Determine the (X, Y) coordinate at the center of the cell enclosing the given text.  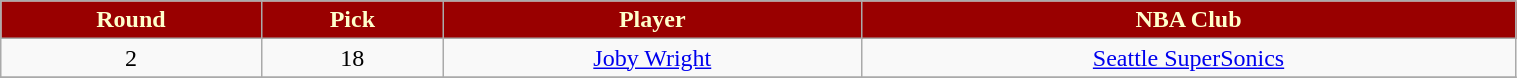
Player (652, 20)
Pick (352, 20)
NBA Club (1188, 20)
Seattle SuperSonics (1188, 58)
Round (131, 20)
18 (352, 58)
Joby Wright (652, 58)
2 (131, 58)
